From the cell containing the given text, extract its center point as (X, Y) coordinate. 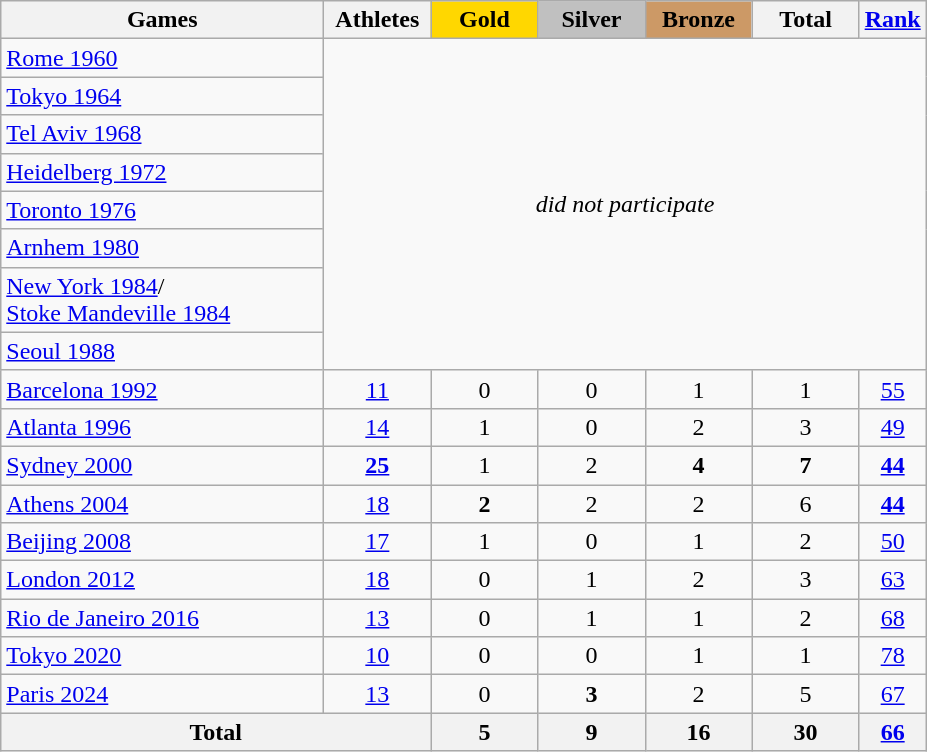
Seoul 1988 (162, 351)
did not participate (625, 205)
Sydney 2000 (162, 465)
Toronto 1976 (162, 210)
9 (592, 732)
Rome 1960 (162, 58)
Rank (892, 20)
Paris 2024 (162, 694)
50 (892, 542)
Tel Aviv 1968 (162, 134)
Arnhem 1980 (162, 248)
67 (892, 694)
7 (806, 465)
63 (892, 580)
Bronze (698, 20)
New York 1984/ Stoke Mandeville 1984 (162, 300)
25 (378, 465)
49 (892, 427)
Heidelberg 1972 (162, 172)
Athens 2004 (162, 503)
Tokyo 1964 (162, 96)
Beijing 2008 (162, 542)
14 (378, 427)
6 (806, 503)
17 (378, 542)
78 (892, 656)
London 2012 (162, 580)
Rio de Janeiro 2016 (162, 618)
55 (892, 389)
Games (162, 20)
Atlanta 1996 (162, 427)
66 (892, 732)
Silver (592, 20)
Barcelona 1992 (162, 389)
10 (378, 656)
4 (698, 465)
11 (378, 389)
16 (698, 732)
Athletes (378, 20)
Gold (484, 20)
68 (892, 618)
30 (806, 732)
Tokyo 2020 (162, 656)
